Extract the [x, y] coordinate from the center of the cell holding the provided text.  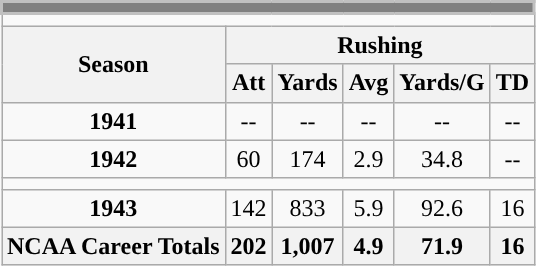
60 [248, 159]
142 [248, 208]
1942 [114, 159]
34.8 [442, 159]
833 [308, 208]
NCAA Career Totals [114, 246]
202 [248, 246]
Avg [368, 83]
1,007 [308, 246]
4.9 [368, 246]
5.9 [368, 208]
Yards [308, 83]
92.6 [442, 208]
174 [308, 159]
71.9 [442, 246]
Season [114, 64]
TD [512, 83]
Rushing [380, 45]
Yards/G [442, 83]
Att [248, 83]
1943 [114, 208]
1941 [114, 121]
2.9 [368, 159]
